Find where the given text appears and provide that cell's center as [X, Y] coordinate. 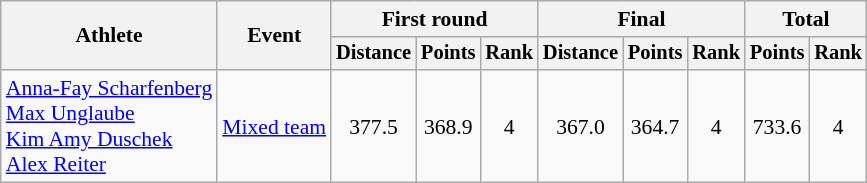
733.6 [777, 126]
377.5 [374, 126]
Final [642, 19]
Total [806, 19]
Event [274, 36]
364.7 [655, 126]
Anna-Fay ScharfenbergMax UnglaubeKim Amy DuschekAlex Reiter [110, 126]
368.9 [448, 126]
Mixed team [274, 126]
Athlete [110, 36]
367.0 [580, 126]
First round [434, 19]
